Provide the (X, Y) coordinate of the cell's center where the given text is located.  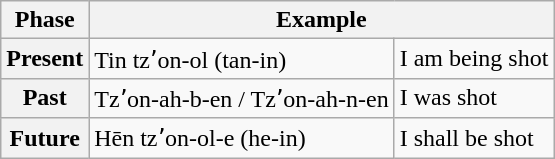
I am being shot (474, 59)
I shall be shot (474, 138)
I was shot (474, 98)
Past (45, 98)
Phase (45, 20)
Hēn tzʼon-ol-e (he-in) (242, 138)
Example (322, 20)
Present (45, 59)
Future (45, 138)
Tzʼon-ah-b-en / Tzʼon-ah-n-en (242, 98)
Tin tzʼon-ol (tan-in) (242, 59)
